Scan for the cell matching the given text and deliver its (X, Y) coordinate at center. 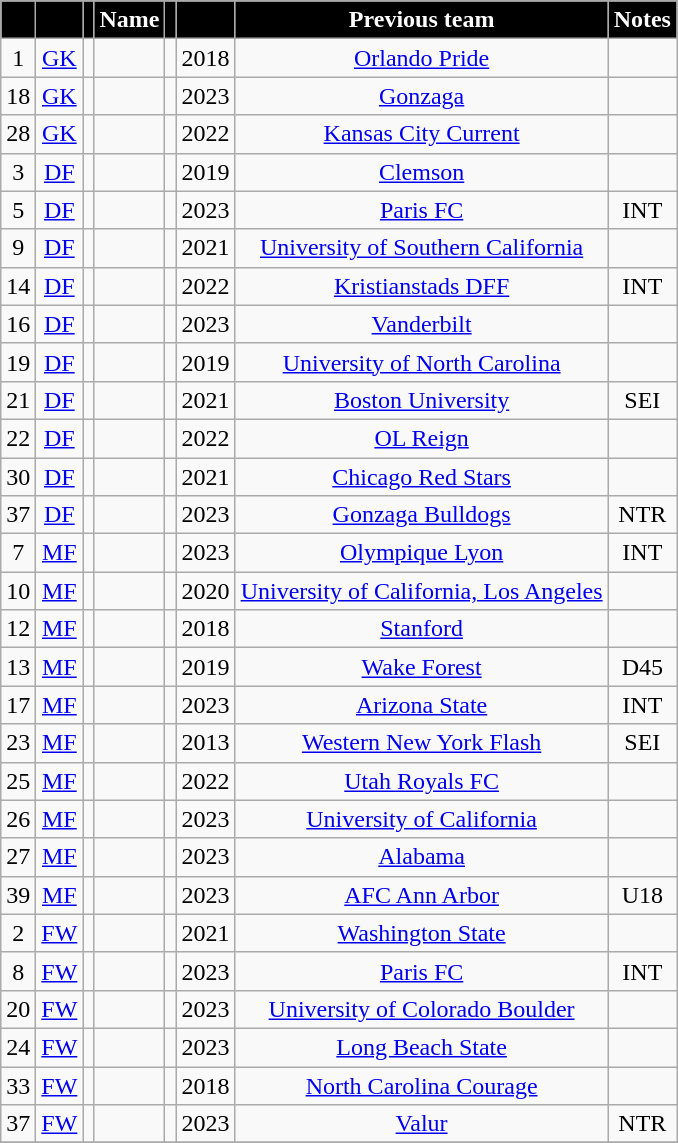
Kansas City Current (422, 134)
25 (18, 781)
U18 (642, 895)
14 (18, 286)
3 (18, 172)
University of California (422, 819)
20 (18, 1009)
2013 (206, 743)
Boston University (422, 400)
Valur (422, 1124)
33 (18, 1085)
16 (18, 324)
17 (18, 705)
10 (18, 591)
39 (18, 895)
Kristianstads DFF (422, 286)
Gonzaga Bulldogs (422, 515)
Previous team (422, 20)
13 (18, 667)
9 (18, 248)
12 (18, 629)
7 (18, 553)
Clemson (422, 172)
30 (18, 477)
24 (18, 1047)
Vanderbilt (422, 324)
2 (18, 933)
Stanford (422, 629)
Washington State (422, 933)
AFC Ann Arbor (422, 895)
18 (18, 96)
Wake Forest (422, 667)
Utah Royals FC (422, 781)
5 (18, 210)
Olympique Lyon (422, 553)
Gonzaga (422, 96)
21 (18, 400)
Chicago Red Stars (422, 477)
University of Colorado Boulder (422, 1009)
19 (18, 362)
Orlando Pride (422, 58)
28 (18, 134)
University of Southern California (422, 248)
Name (130, 20)
8 (18, 971)
1 (18, 58)
North Carolina Courage (422, 1085)
Arizona State (422, 705)
27 (18, 857)
Notes (642, 20)
D45 (642, 667)
Western New York Flash (422, 743)
22 (18, 438)
OL Reign (422, 438)
Long Beach State (422, 1047)
University of North Carolina (422, 362)
Alabama (422, 857)
23 (18, 743)
University of California, Los Angeles (422, 591)
26 (18, 819)
2020 (206, 591)
